Extract the (X, Y) coordinate from the center of the cell holding the provided text.  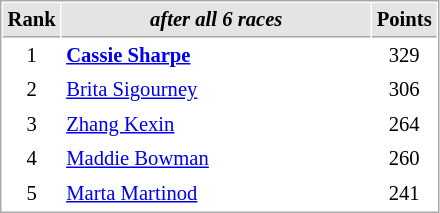
241 (404, 194)
2 (32, 90)
Marta Martinod (216, 194)
Rank (32, 20)
264 (404, 124)
329 (404, 56)
Cassie Sharpe (216, 56)
3 (32, 124)
Brita Sigourney (216, 90)
5 (32, 194)
Zhang Kexin (216, 124)
4 (32, 158)
Maddie Bowman (216, 158)
1 (32, 56)
260 (404, 158)
306 (404, 90)
Points (404, 20)
after all 6 races (216, 20)
